Extract the [x, y] coordinate from the center of the cell holding the provided text.  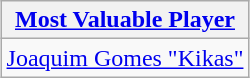
Most Valuable Player [125, 20]
Joaquim Gomes "Kikas" [125, 58]
